From the cell containing the given text, extract its center point as (X, Y) coordinate. 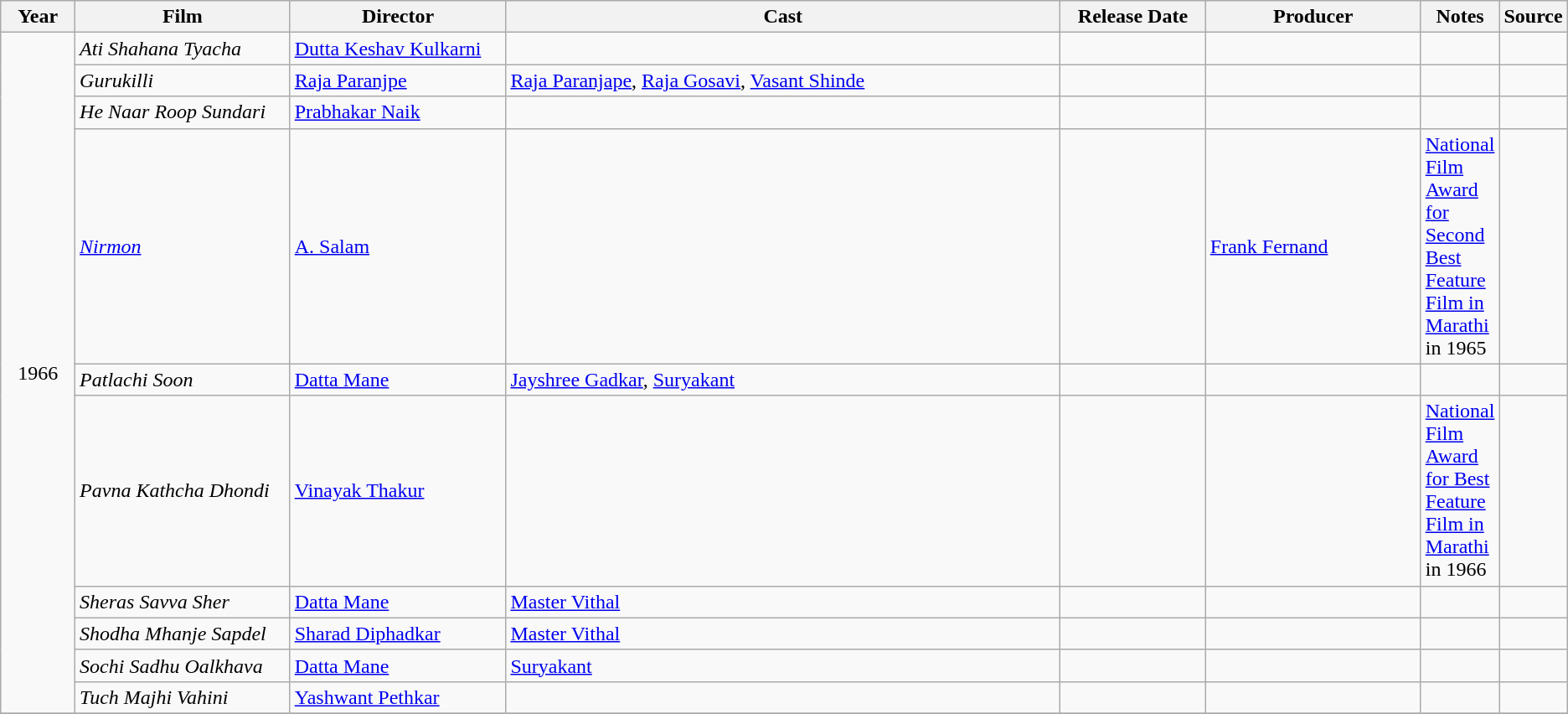
Release Date (1133, 17)
Raja Paranjpe (398, 80)
National Film Award for Best Feature Film in Marathi in 1966 (1460, 491)
He Naar Roop Sundari (183, 112)
Ati Shahana Tyacha (183, 49)
Cast (783, 17)
Year (39, 17)
Sharad Diphadkar (398, 634)
Film (183, 17)
Nirmon (183, 246)
Gurukilli (183, 80)
Jayshree Gadkar, Suryakant (783, 380)
Raja Paranjape, Raja Gosavi, Vasant Shinde (783, 80)
1966 (39, 374)
Notes (1460, 17)
Frank Fernand (1313, 246)
Sheras Savva Sher (183, 602)
Producer (1313, 17)
National Film Award for Second Best Feature Film in Marathi in 1965 (1460, 246)
Director (398, 17)
Shodha Mhanje Sapdel (183, 634)
Sochi Sadhu Oalkhava (183, 665)
Dutta Keshav Kulkarni (398, 49)
Prabhakar Naik (398, 112)
Source (1533, 17)
Patlachi Soon (183, 380)
Yashwant Pethkar (398, 697)
Tuch Majhi Vahini (183, 697)
A. Salam (398, 246)
Suryakant (783, 665)
Pavna Kathcha Dhondi (183, 491)
Vinayak Thakur (398, 491)
